Return the [x, y] coordinate for the center point of the cell that contains the specified text.  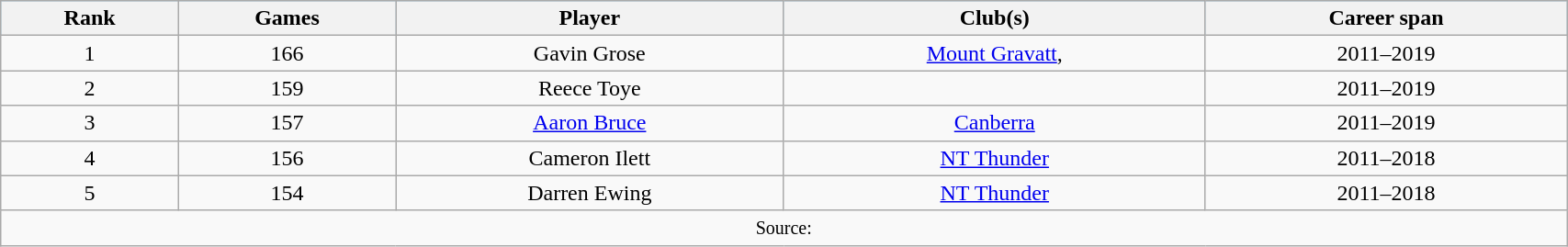
Gavin Grose [590, 53]
Darren Ewing [590, 193]
Career span [1385, 18]
Aaron Bruce [590, 123]
Club(s) [994, 18]
Source: [784, 228]
Player [590, 18]
3 [90, 123]
Mount Gravatt, [994, 53]
156 [288, 158]
Games [288, 18]
1 [90, 53]
Cameron Ilett [590, 158]
4 [90, 158]
154 [288, 193]
5 [90, 193]
157 [288, 123]
159 [288, 88]
Rank [90, 18]
Canberra [994, 123]
Reece Toye [590, 88]
166 [288, 53]
2 [90, 88]
